Find where the given text appears and provide that cell's center as [x, y] coordinate. 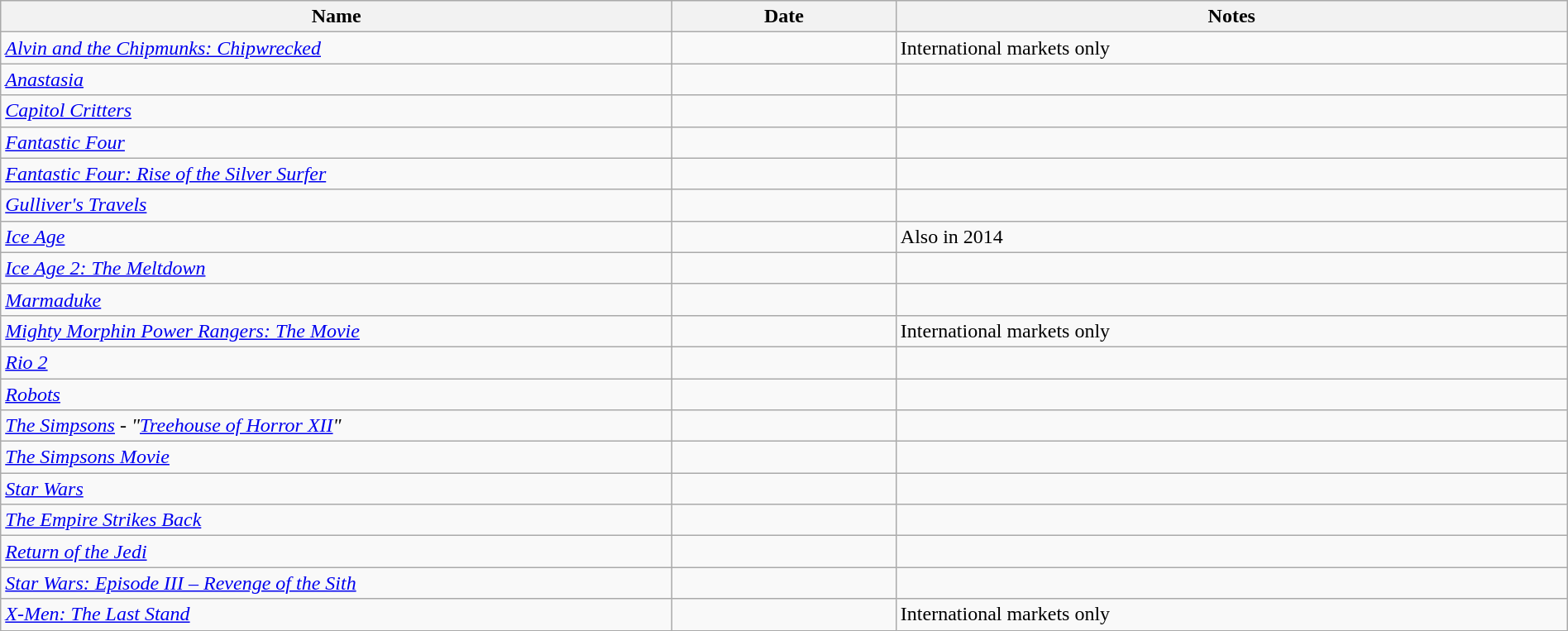
Mighty Morphin Power Rangers: The Movie [337, 331]
Gulliver's Travels [337, 205]
Also in 2014 [1231, 237]
Capitol Critters [337, 111]
Fantastic Four: Rise of the Silver Surfer [337, 174]
Alvin and the Chipmunks: Chipwrecked [337, 48]
Star Wars: Episode III – Revenge of the Sith [337, 583]
Anastasia [337, 79]
Ice Age 2: The Meltdown [337, 268]
The Empire Strikes Back [337, 520]
Name [337, 17]
Notes [1231, 17]
Fantastic Four [337, 142]
Ice Age [337, 237]
Rio 2 [337, 362]
Star Wars [337, 489]
Marmaduke [337, 299]
X-Men: The Last Stand [337, 614]
Return of the Jedi [337, 552]
The Simpsons - "Treehouse of Horror XII" [337, 426]
Date [784, 17]
Robots [337, 394]
The Simpsons Movie [337, 457]
